Identify which cell holds the provided text, then report its [X, Y] central coordinate. 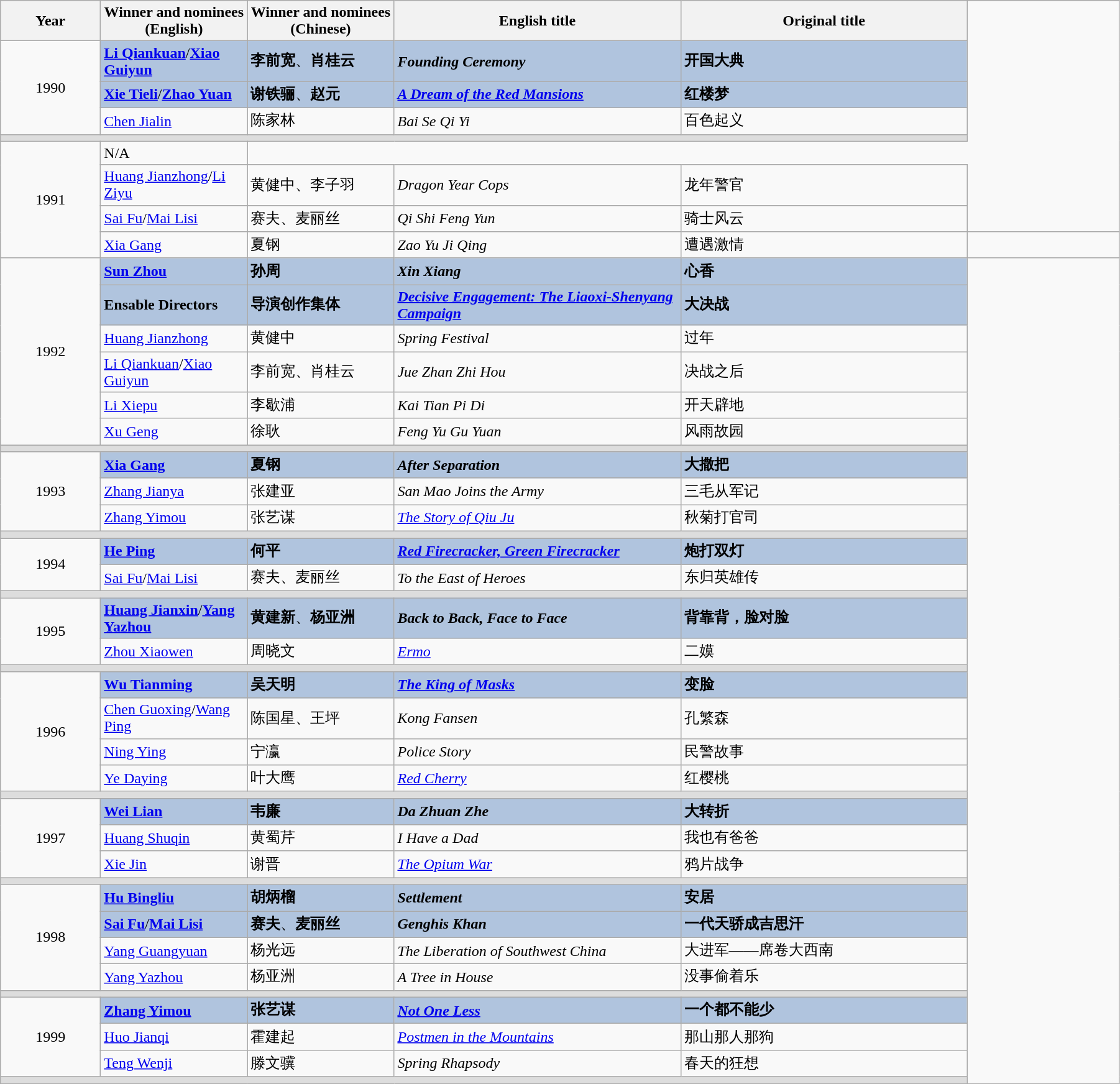
To the East of Heroes [537, 578]
Spring Rhapsody [537, 1063]
遭遇激情 [824, 245]
Not One Less [537, 1011]
风雨故园 [824, 431]
1992 [51, 351]
没事偷着乐 [824, 977]
Ensable Directors [174, 305]
Hu Bingliu [174, 898]
He Ping [174, 552]
三毛从军记 [824, 491]
Founding Ceremony [537, 61]
The King of Masks [537, 685]
Huo Jianqi [174, 1037]
Winner and nominees(Chinese) [321, 21]
Yang Yazhou [174, 977]
Xin Xiang [537, 271]
安居 [824, 898]
1999 [51, 1037]
I Have a Dad [537, 838]
Ning Ying [174, 752]
龙年警官 [824, 185]
1995 [51, 632]
1990 [51, 88]
Chen Guoxing/Wang Ping [174, 719]
1993 [51, 492]
Postmen in the Mountains [537, 1037]
谢铁骊、赵元 [321, 94]
大决战 [824, 305]
民警故事 [824, 752]
二嫫 [824, 651]
Zhang Jianya [174, 491]
开天辟地 [824, 405]
Bai Se Qi Yi [537, 121]
张建亚 [321, 491]
黄建新、杨亚洲 [321, 618]
Qi Shi Feng Yun [537, 219]
决战之后 [824, 372]
何平 [321, 552]
红楼梦 [824, 94]
黄蜀芹 [321, 838]
孔繁森 [824, 719]
百色起义 [824, 121]
Ermo [537, 651]
1994 [51, 564]
春天的狂想 [824, 1063]
徐耿 [321, 431]
开国大典 [824, 61]
Original title [824, 21]
Wu Tianming [174, 685]
心香 [824, 271]
Yang Guangyuan [174, 951]
杨亚洲 [321, 977]
The Liberation of Southwest China [537, 951]
Back to Back, Face to Face [537, 618]
Year [51, 21]
红樱桃 [824, 778]
Da Zhuan Zhe [537, 812]
大撒把 [824, 465]
Winner and nominees(English) [174, 21]
Dragon Year Cops [537, 185]
谢晋 [321, 864]
Chen Jialin [174, 121]
导演创作集体 [321, 305]
1991 [51, 200]
杨光远 [321, 951]
1998 [51, 937]
周晓文 [321, 651]
The Opium War [537, 864]
Kong Fansen [537, 719]
A Dream of the Red Mansions [537, 94]
Li Xiepu [174, 405]
Teng Wenji [174, 1063]
骑士风云 [824, 219]
大转折 [824, 812]
Xie Jin [174, 864]
Huang Jianzhong [174, 338]
Huang Shuqin [174, 838]
Settlement [537, 898]
一代天骄成吉思汗 [824, 925]
滕文骥 [321, 1063]
1997 [51, 838]
陈家林 [321, 121]
Wei Lian [174, 812]
宁瀛 [321, 752]
Jue Zhan Zhi Hou [537, 372]
Zhou Xiaowen [174, 651]
李歇浦 [321, 405]
大进军——席卷大西南 [824, 951]
东归英雄传 [824, 578]
一个都不能少 [824, 1011]
过年 [824, 338]
叶大鹰 [321, 778]
黄健中 [321, 338]
1996 [51, 731]
Red Cherry [537, 778]
Zao Yu Ji Qing [537, 245]
N/A [174, 153]
我也有爸爸 [824, 838]
English title [537, 21]
Red Firecracker, Green Firecracker [537, 552]
秋菊打官司 [824, 518]
Xu Geng [174, 431]
Genghis Khan [537, 925]
Huang Jianxin/Yang Yazhou [174, 618]
After Separation [537, 465]
黄健中、李子羽 [321, 185]
吴天明 [321, 685]
鸦片战争 [824, 864]
Xie Tieli/Zhao Yuan [174, 94]
Sun Zhou [174, 271]
陈国星、王坪 [321, 719]
A Tree in House [537, 977]
The Story of Qiu Ju [537, 518]
Huang Jianzhong/Li Ziyu [174, 185]
炮打双灯 [824, 552]
Police Story [537, 752]
霍建起 [321, 1037]
San Mao Joins the Army [537, 491]
Spring Festival [537, 338]
韦廉 [321, 812]
孙周 [321, 271]
Ye Daying [174, 778]
胡炳榴 [321, 898]
Kai Tian Pi Di [537, 405]
Feng Yu Gu Yuan [537, 431]
变脸 [824, 685]
Decisive Engagement: The Liaoxi-Shenyang Campaign [537, 305]
那山那人那狗 [824, 1037]
背靠背，脸对脸 [824, 618]
